Locate the cell with the specified text and output its (x, y) center coordinate. 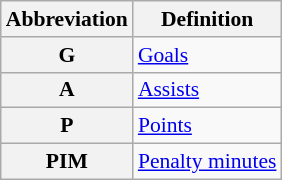
Goals (208, 55)
PIM (67, 162)
G (67, 55)
Points (208, 126)
Definition (208, 19)
Assists (208, 90)
A (67, 90)
Penalty minutes (208, 162)
Abbreviation (67, 19)
P (67, 126)
